Pinpoint the cell where the given text exists, returning its (X, Y) midpoint coordinate. 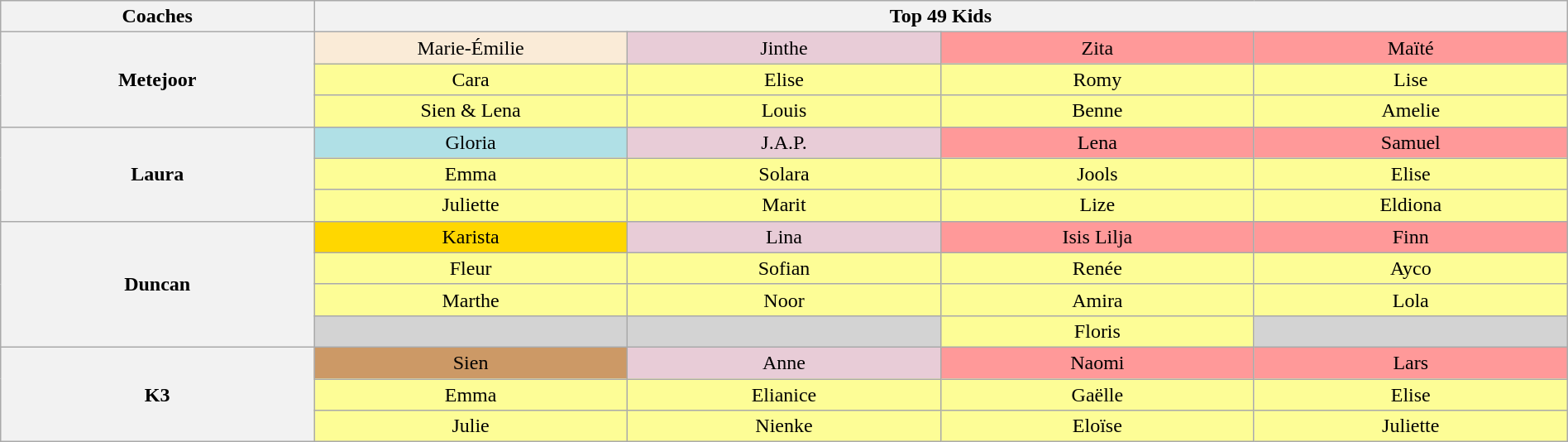
Ayco (1411, 268)
Nienke (784, 426)
Finn (1411, 237)
J.A.P. (784, 142)
Cara (471, 79)
Sofian (784, 268)
Noor (784, 300)
Jinthe (784, 48)
Lola (1411, 300)
Louis (784, 111)
Fleur (471, 268)
Lena (1097, 142)
Maïté (1411, 48)
Romy (1097, 79)
Naomi (1097, 363)
Gloria (471, 142)
Sien & Lena (471, 111)
Karista (471, 237)
Floris (1097, 331)
Renée (1097, 268)
Lars (1411, 363)
Eloïse (1097, 426)
Gaëlle (1097, 395)
Eldiona (1411, 205)
Marthe (471, 300)
Lise (1411, 79)
Elianice (784, 395)
Laura (157, 174)
K3 (157, 394)
Julie (471, 426)
Lina (784, 237)
Duncan (157, 284)
Coaches (157, 17)
Solara (784, 174)
Top 49 Kids (941, 17)
Benne (1097, 111)
Jools (1097, 174)
Sien (471, 363)
Amira (1097, 300)
Marit (784, 205)
Zita (1097, 48)
Anne (784, 363)
Amelie (1411, 111)
Lize (1097, 205)
Samuel (1411, 142)
Isis Lilja (1097, 237)
Marie-Émilie (471, 48)
Metejoor (157, 79)
